Output the (X, Y) coordinate of the center of the cell containing the given text.  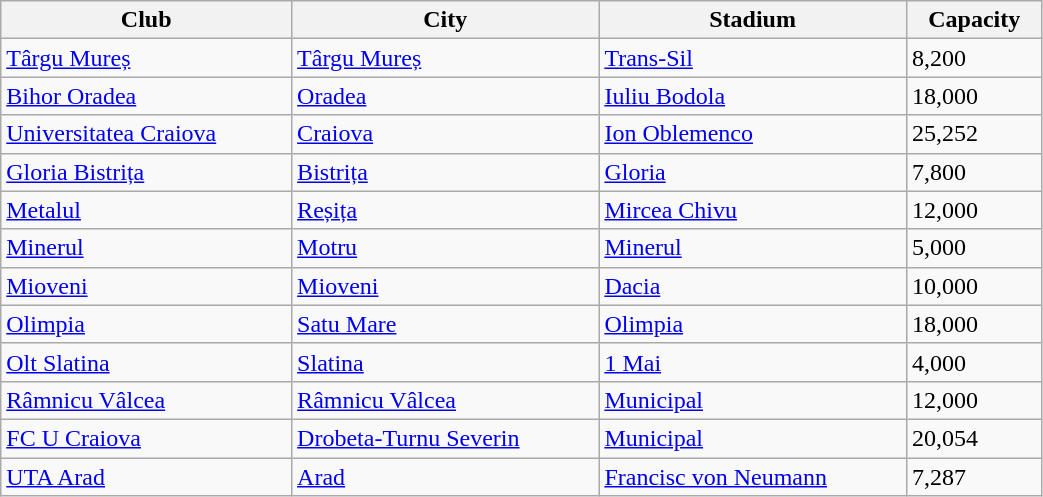
7,800 (974, 172)
FC U Craiova (146, 438)
Gloria Bistrița (146, 172)
Universitatea Craiova (146, 134)
Oradea (446, 96)
Bistrița (446, 172)
City (446, 20)
Reșița (446, 210)
5,000 (974, 248)
Stadium (753, 20)
Ion Oblemenco (753, 134)
Gloria (753, 172)
Metalul (146, 210)
Bihor Oradea (146, 96)
Trans-Sil (753, 58)
Olt Slatina (146, 362)
20,054 (974, 438)
Arad (446, 477)
Slatina (446, 362)
Motru (446, 248)
UTA Arad (146, 477)
4,000 (974, 362)
Mircea Chivu (753, 210)
Dacia (753, 286)
7,287 (974, 477)
8,200 (974, 58)
25,252 (974, 134)
Satu Mare (446, 324)
Drobeta-Turnu Severin (446, 438)
Iuliu Bodola (753, 96)
10,000 (974, 286)
Francisc von Neumann (753, 477)
Capacity (974, 20)
Club (146, 20)
1 Mai (753, 362)
Craiova (446, 134)
